Search for the cell housing the specified text and yield its [X, Y] center coordinate. 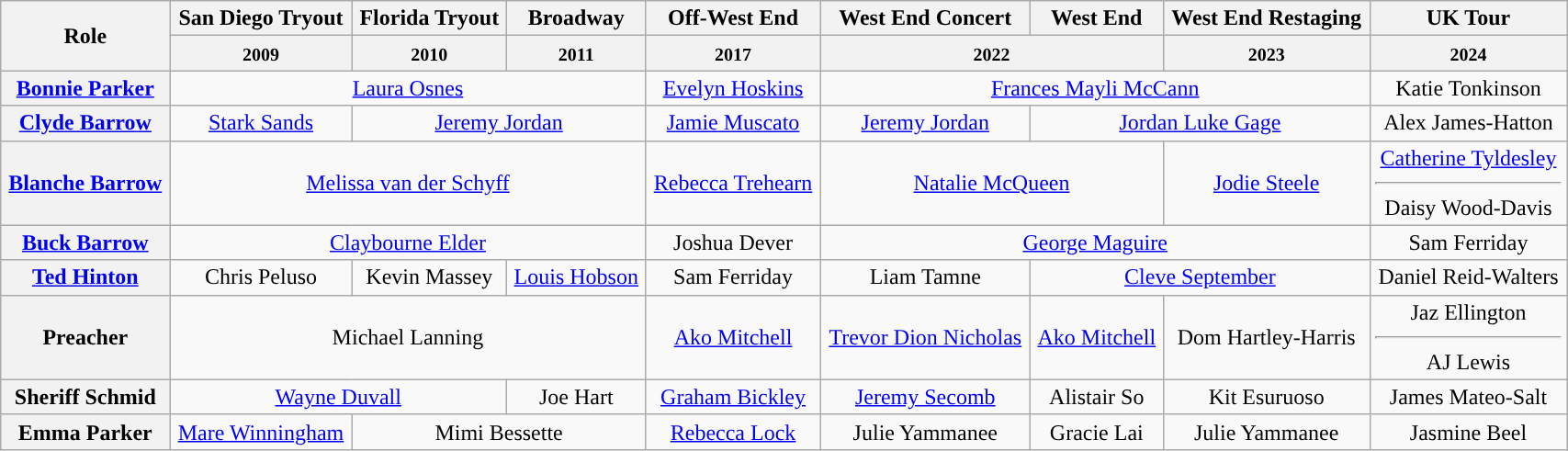
Florida Tryout [429, 18]
2023 [1266, 53]
Preacher [85, 337]
2017 [733, 53]
Joshua Dever [733, 242]
UK Tour [1468, 18]
2024 [1468, 53]
Evelyn Hoskins [733, 88]
West End [1097, 18]
Rebecca Trehearn [733, 183]
Kit Esuruoso [1266, 397]
Role [85, 36]
Michael Lanning [408, 337]
Emma Parker [85, 432]
Trevor Dion Nicholas [925, 337]
Catherine Tyldesley Daisy Wood-Davis [1468, 183]
Sheriff Schmid [85, 397]
Jasmine Beel [1468, 432]
James Mateo-Salt [1468, 397]
Off-West End [733, 18]
Rebecca Lock [733, 432]
Graham Bickley [733, 397]
Frances Mayli McCann [1095, 88]
Laura Osnes [408, 88]
2009 [261, 53]
Jordan Luke Gage [1201, 123]
Daniel Reid-Walters [1468, 277]
Ted Hinton [85, 277]
Gracie Lai [1097, 432]
Jamie Muscato [733, 123]
2022 [992, 53]
Cleve September [1201, 277]
Buck Barrow [85, 242]
Claybourne Elder [408, 242]
Bonnie Parker [85, 88]
West End Concert [925, 18]
Joe Hart [577, 397]
Wayne Duvall [338, 397]
Blanche Barrow [85, 183]
Katie Tonkinson [1468, 88]
Dom Hartley-Harris [1266, 337]
Jeremy Secomb [925, 397]
San Diego Tryout [261, 18]
Jodie Steele [1266, 183]
Clyde Barrow [85, 123]
Natalie McQueen [992, 183]
2011 [577, 53]
Louis Hobson [577, 277]
Jaz EllingtonAJ Lewis [1468, 337]
Alistair So [1097, 397]
Melissa van der Schyff [408, 183]
Broadway [577, 18]
Alex James-Hatton [1468, 123]
Kevin Massey [429, 277]
West End Restaging [1266, 18]
George Maguire [1095, 242]
Mare Winningham [261, 432]
Mimi Bessette [499, 432]
Liam Tamne [925, 277]
Chris Peluso [261, 277]
2010 [429, 53]
Stark Sands [261, 123]
